Pinpoint the cell where the given text exists, returning its [X, Y] midpoint coordinate. 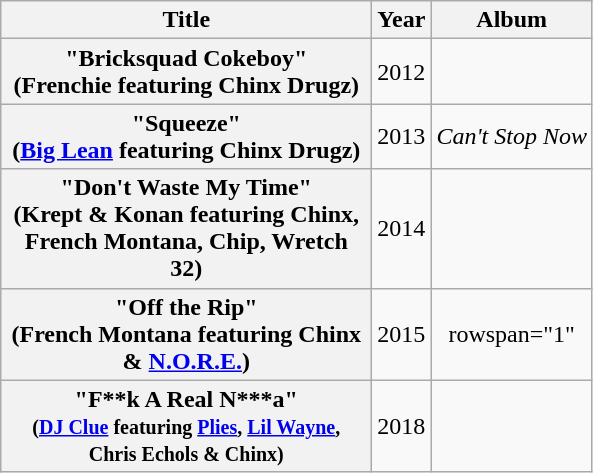
2013 [402, 136]
"Squeeze"(Big Lean featuring Chinx Drugz) [186, 136]
Year [402, 20]
"Don't Waste My Time"(Krept & Konan featuring Chinx, French Montana, Chip, Wretch 32) [186, 228]
Album [512, 20]
"Off the Rip"(French Montana featuring Chinx & N.O.R.E.) [186, 334]
2018 [402, 426]
rowspan="1" [512, 334]
"Bricksquad Cokeboy"(Frenchie featuring Chinx Drugz) [186, 72]
2012 [402, 72]
Can't Stop Now [512, 136]
Title [186, 20]
"F**k A Real N***a"(DJ Clue featuring Plies, Lil Wayne, Chris Echols & Chinx) [186, 426]
2015 [402, 334]
2014 [402, 228]
